Return the (x, y) coordinate for the center point of the cell that contains the specified text.  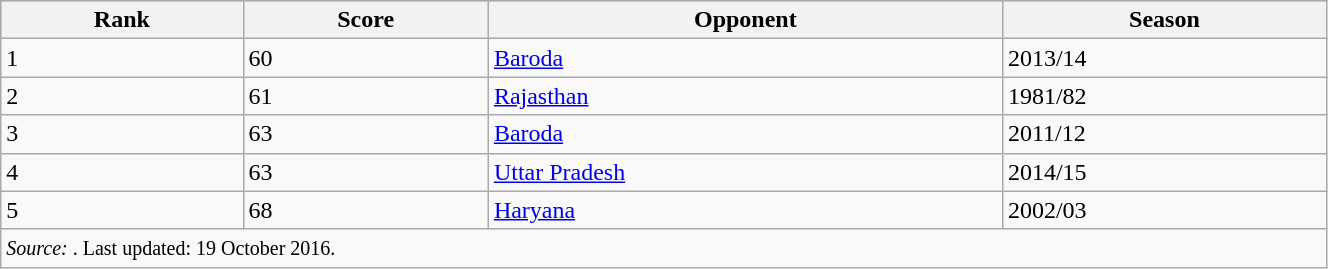
Uttar Pradesh (745, 172)
2002/03 (1164, 210)
Rank (122, 20)
Rajasthan (745, 96)
Score (366, 20)
4 (122, 172)
1 (122, 58)
Opponent (745, 20)
61 (366, 96)
3 (122, 134)
5 (122, 210)
2 (122, 96)
2013/14 (1164, 58)
Haryana (745, 210)
60 (366, 58)
2014/15 (1164, 172)
1981/82 (1164, 96)
Season (1164, 20)
68 (366, 210)
Source: . Last updated: 19 October 2016. (664, 248)
2011/12 (1164, 134)
